Return [x, y] of the center of cell containing provided text 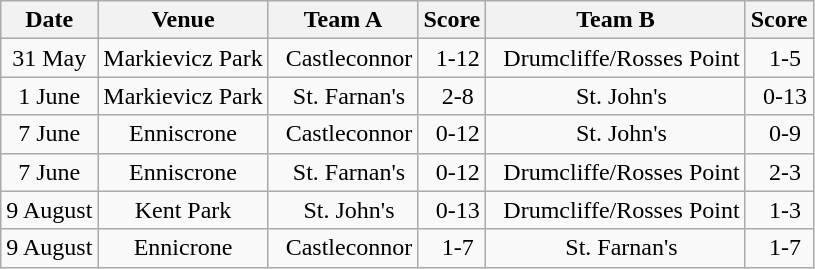
1-3 [779, 210]
Ennicrone [183, 248]
1-12 [452, 58]
Team B [616, 20]
2-3 [779, 172]
Kent Park [183, 210]
Date [50, 20]
Venue [183, 20]
1 June [50, 96]
31 May [50, 58]
2-8 [452, 96]
0-9 [779, 134]
1-5 [779, 58]
Team A [343, 20]
